Identify which cell holds the provided text, then report its (x, y) central coordinate. 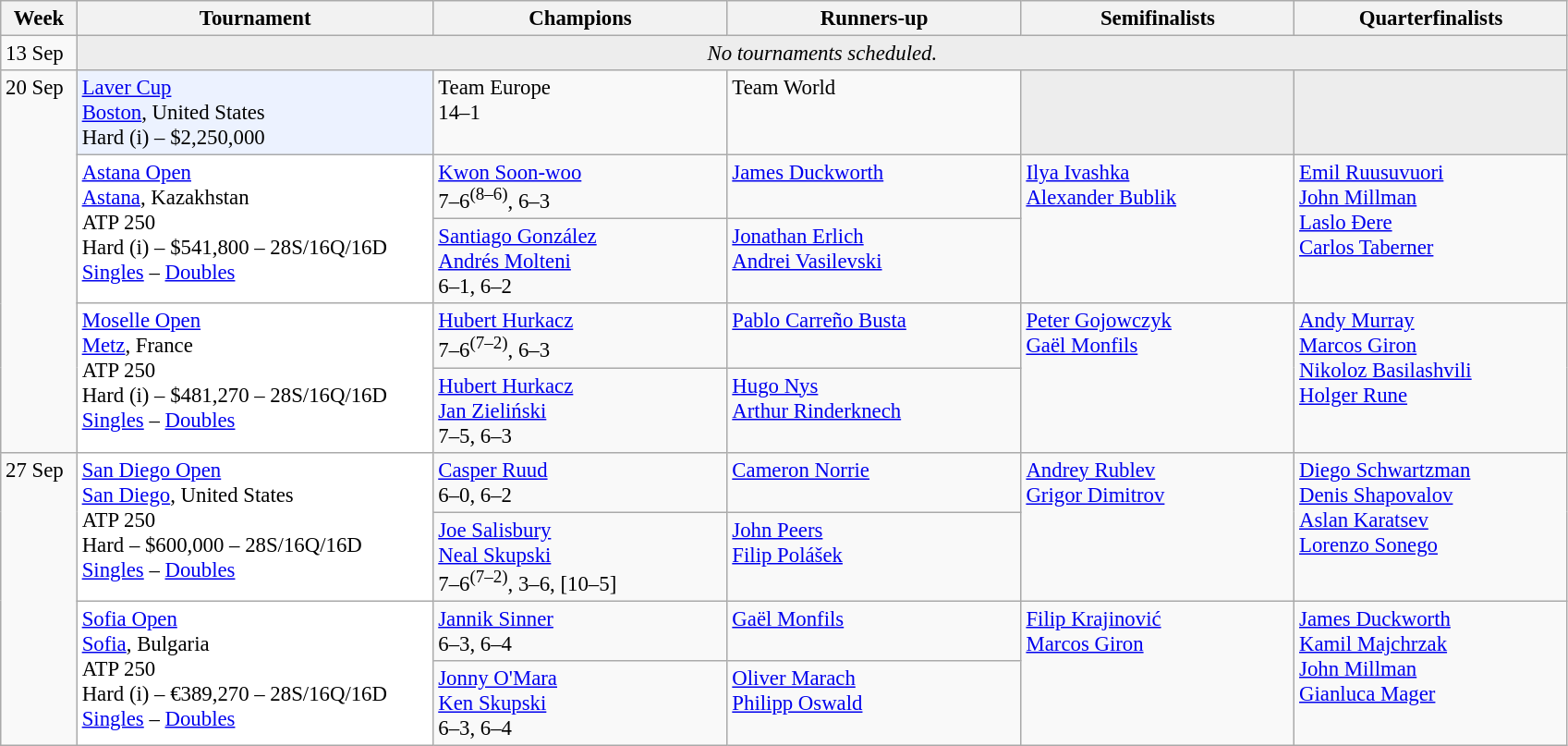
Pablo Carreño Busta (874, 335)
Cameron Norrie (874, 483)
Jonathan Erlich Andrei Vasilevski (874, 262)
Quarterfinalists (1431, 18)
James Duckworth (874, 187)
13 Sep (39, 54)
Hugo Nys Arthur Rinderknech (874, 410)
Oliver Marach Philipp Oswald (874, 703)
Casper Ruud 6–0, 6–2 (580, 483)
Diego Schwartzman Denis Shapovalov Aslan Karatsev Lorenzo Sonego (1431, 527)
Andy Murray Marcos Giron Nikoloz Basilashvili Holger Rune (1431, 377)
Tournament (255, 18)
Runners-up (874, 18)
Emil Ruusuvuori John Millman Laslo Đere Carlos Taberner (1431, 229)
Team Europe 14–1 (580, 113)
Laver Cup Boston, United States Hard (i) – $2,250,000 (255, 113)
Week (39, 18)
Peter Gojowczyk Gaël Monfils (1158, 377)
Hubert Hurkacz Jan Zieliński 7–5, 6–3 (580, 410)
20 Sep (39, 261)
Kwon Soon-woo 7–6(8–6), 6–3 (580, 187)
James Duckworth Kamil Majchrzak John Millman Gianluca Mager (1431, 673)
Joe Salisbury Neal Skupski 7–6(7–2), 3–6, [10–5] (580, 556)
No tournaments scheduled. (822, 54)
Filip Krajinović Marcos Giron (1158, 673)
John Peers Filip Polášek (874, 556)
San Diego Open San Diego, United StatesATP 250 Hard – $600,000 – 28S/16Q/16D Singles – Doubles (255, 527)
Team World (874, 113)
Jannik Sinner 6–3, 6–4 (580, 630)
Sofia Open Sofia, BulgariaATP 250 Hard (i) – €389,270 – 28S/16Q/16D Singles – Doubles (255, 673)
Santiago González Andrés Molteni 6–1, 6–2 (580, 262)
Ilya Ivashka Alexander Bublik (1158, 229)
Andrey Rublev Grigor Dimitrov (1158, 527)
Semifinalists (1158, 18)
Gaël Monfils (874, 630)
Astana Open Astana, KazakhstanATP 250 Hard (i) – $541,800 – 28S/16Q/16D Singles – Doubles (255, 229)
Champions (580, 18)
Jonny O'Mara Ken Skupski 6–3, 6–4 (580, 703)
Moselle Open Metz, FranceATP 250 Hard (i) – $481,270 – 28S/16Q/16D Singles – Doubles (255, 377)
27 Sep (39, 599)
Hubert Hurkacz 7–6(7–2), 6–3 (580, 335)
